Determine the [x, y] coordinate at the center of the cell enclosing the given text.  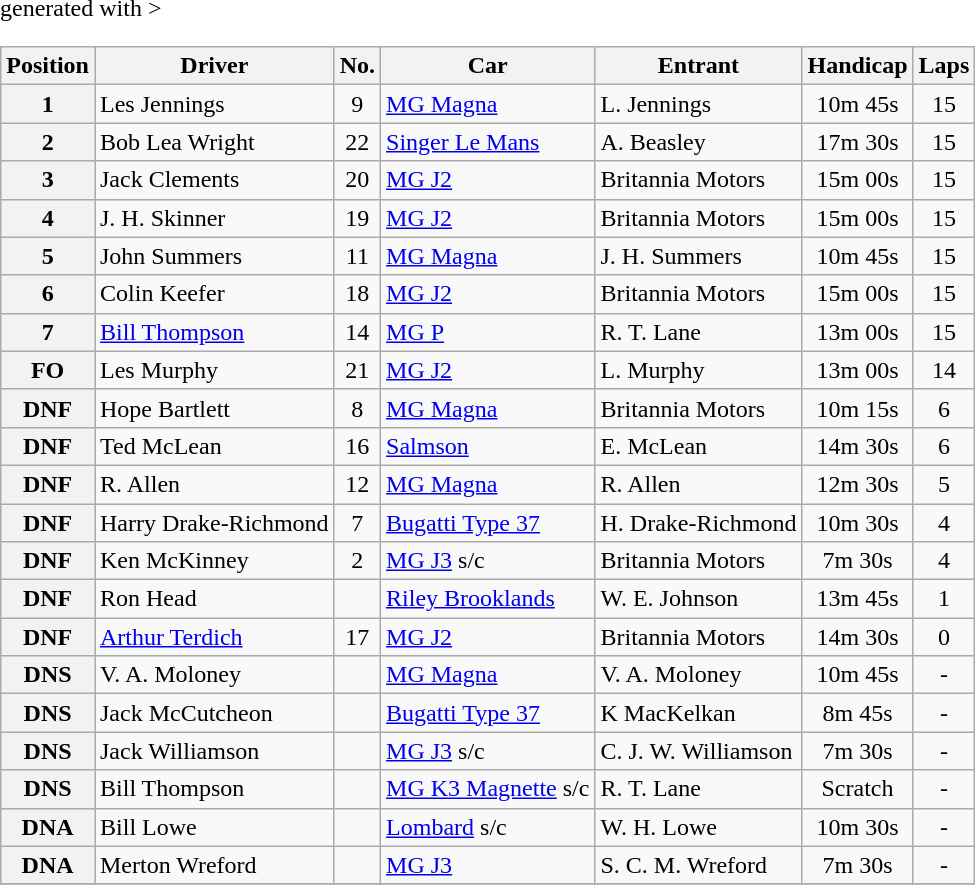
9 [357, 104]
J. H. Skinner [214, 218]
Harry Drake-Richmond [214, 523]
18 [357, 294]
E. McLean [698, 446]
Les Murphy [214, 370]
Scratch [858, 789]
FO [48, 370]
L. Murphy [698, 370]
0 [944, 637]
Les Jennings [214, 104]
No. [357, 66]
MG P [488, 332]
Jack Clements [214, 180]
Laps [944, 66]
Position [48, 66]
22 [357, 142]
17 [357, 637]
Arthur Terdich [214, 637]
W. H. Lowe [698, 827]
20 [357, 180]
MG J3 [488, 865]
H. Drake-Richmond [698, 523]
Salmson [488, 446]
Ted McLean [214, 446]
Jack Williamson [214, 751]
J. H. Summers [698, 256]
8 [357, 408]
Merton Wreford [214, 865]
Colin Keefer [214, 294]
Lombard s/c [488, 827]
Driver [214, 66]
8m 45s [858, 713]
10m 15s [858, 408]
17m 30s [858, 142]
Entrant [698, 66]
16 [357, 446]
12 [357, 484]
W. E. Johnson [698, 599]
11 [357, 256]
A. Beasley [698, 142]
L. Jennings [698, 104]
21 [357, 370]
John Summers [214, 256]
Hope Bartlett [214, 408]
Ron Head [214, 599]
19 [357, 218]
13m 45s [858, 599]
12m 30s [858, 484]
Bob Lea Wright [214, 142]
Handicap [858, 66]
Riley Brooklands [488, 599]
Singer Le Mans [488, 142]
Ken McKinney [214, 561]
K MacKelkan [698, 713]
S. C. M. Wreford [698, 865]
Bill Lowe [214, 827]
MG K3 Magnette s/c [488, 789]
C. J. W. Williamson [698, 751]
Jack McCutcheon [214, 713]
Car [488, 66]
3 [48, 180]
